Pinpoint the cell where the given text exists, returning its [X, Y] midpoint coordinate. 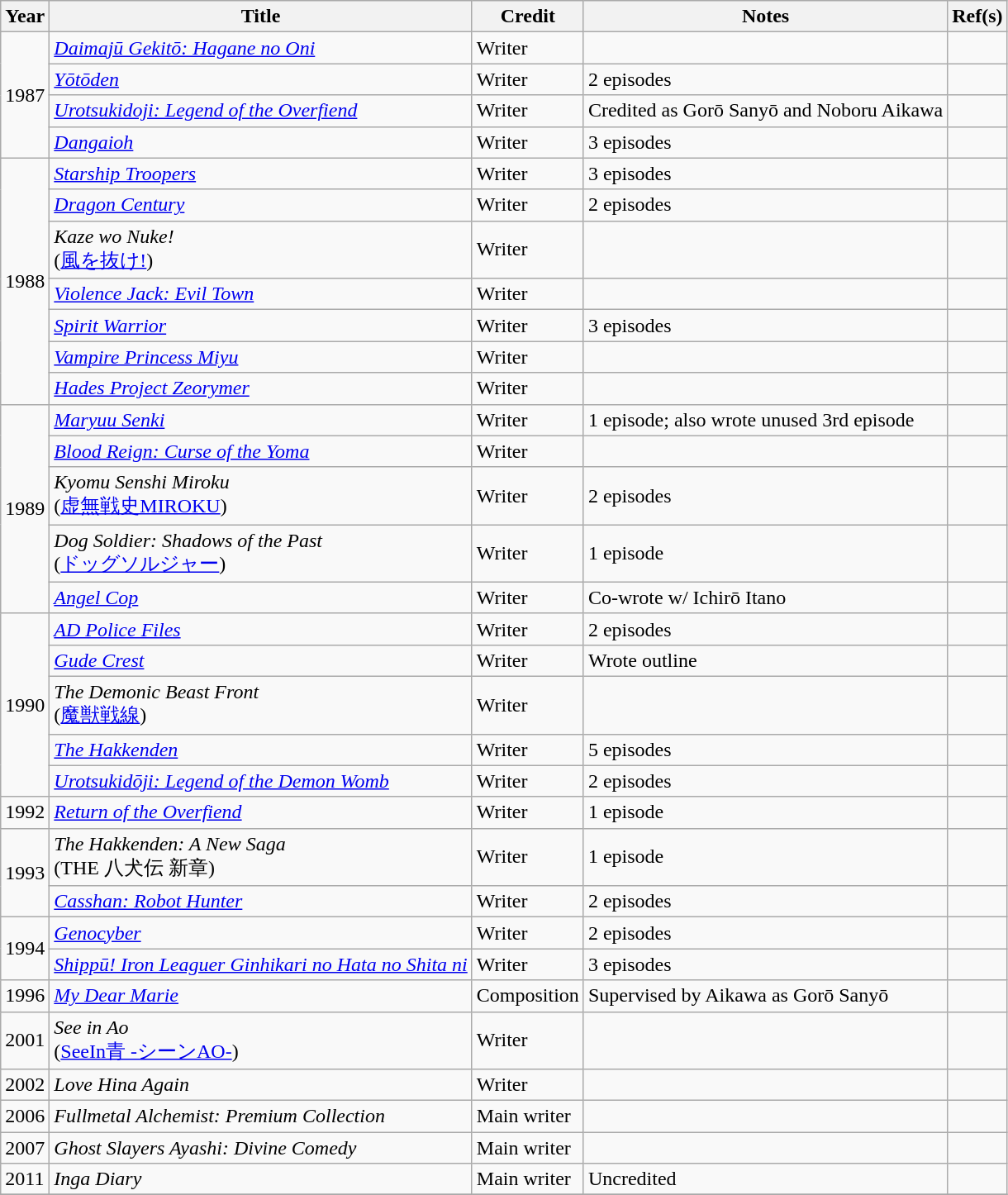
5 episodes [765, 750]
1988 [25, 281]
Yōtōden [261, 79]
Love Hina Again [261, 1085]
Uncredited [765, 1179]
Ghost Slayers Ayashi: Divine Comedy [261, 1148]
1 episode; also wrote unused 3rd episode [765, 420]
The Hakkenden: A New Saga(THE 八犬伝 新章) [261, 857]
Kyomu Senshi Miroku(虚無戦史MIROKU) [261, 496]
Dragon Century [261, 205]
Fullmetal Alchemist: Premium Collection [261, 1116]
Gude Crest [261, 660]
Year [25, 17]
1993 [25, 873]
Angel Cop [261, 597]
2001 [25, 1040]
Vampire Princess Miyu [261, 357]
AD Police Files [261, 629]
Supervised by Aikawa as Gorō Sanyō [765, 996]
Credited as Gorō Sanyō and Noboru Aikawa [765, 111]
Spirit Warrior [261, 326]
2002 [25, 1085]
Return of the Overfiend [261, 812]
2006 [25, 1116]
The Demonic Beast Front(魔獣戦線) [261, 705]
1992 [25, 812]
Title [261, 17]
The Hakkenden [261, 750]
Hades Project Zeorymer [261, 388]
Dog Soldier: Shadows of the Past(ドッグソルジャー) [261, 554]
1996 [25, 996]
1990 [25, 705]
1989 [25, 509]
1994 [25, 949]
Inga Diary [261, 1179]
Urotsukidoji: Legend of the Overfiend [261, 111]
Credit [527, 17]
Shippū! Iron Leaguer Ginhikari no Hata no Shita ni [261, 964]
My Dear Marie [261, 996]
Casshan: Robot Hunter [261, 902]
2011 [25, 1179]
Wrote outline [765, 660]
Daimajū Gekitō: Hagane no Oni [261, 48]
Notes [765, 17]
See in Ao(SeeIn青 -シーンAO-) [261, 1040]
Kaze wo Nuke!(風を抜け!) [261, 250]
Urotsukidōji: Legend of the Demon Womb [261, 781]
Starship Troopers [261, 174]
Violence Jack: Evil Town [261, 294]
2007 [25, 1148]
Maryuu Senki [261, 420]
Ref(s) [977, 17]
1987 [25, 95]
Dangaioh [261, 142]
Blood Reign: Curse of the Yoma [261, 451]
Co-wrote w/ Ichirō Itano [765, 597]
Composition [527, 996]
Genocyber [261, 933]
